Return the (x, y) coordinate for the center point of the cell that contains the specified text.  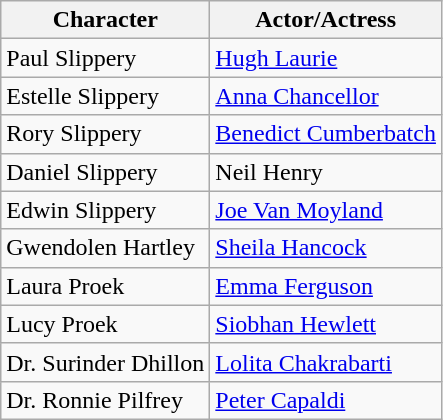
Edwin Slippery (106, 210)
Anna Chancellor (326, 96)
Benedict Cumberbatch (326, 134)
Lucy Proek (106, 324)
Sheila Hancock (326, 248)
Dr. Ronnie Pilfrey (106, 400)
Paul Slippery (106, 58)
Actor/Actress (326, 20)
Peter Capaldi (326, 400)
Neil Henry (326, 172)
Rory Slippery (106, 134)
Emma Ferguson (326, 286)
Estelle Slippery (106, 96)
Dr. Surinder Dhillon (106, 362)
Character (106, 20)
Joe Van Moyland (326, 210)
Hugh Laurie (326, 58)
Gwendolen Hartley (106, 248)
Lolita Chakrabarti (326, 362)
Daniel Slippery (106, 172)
Laura Proek (106, 286)
Siobhan Hewlett (326, 324)
